Search for the cell housing the specified text and yield its (x, y) center coordinate. 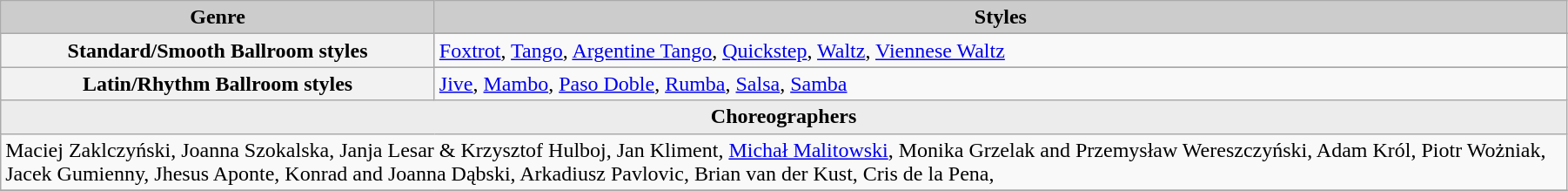
Choreographers (784, 117)
Standard/Smooth Ballroom styles (218, 51)
Latin/Rhythm Ballroom styles (218, 84)
Foxtrot, Tango, Argentine Tango, Quickstep, Waltz, Viennese Waltz (1001, 51)
Jive, Mambo, Paso Doble, Rumba, Salsa, Samba (1001, 84)
Styles (1001, 17)
Genre (218, 17)
